Return the (x, y) coordinate for the center point of the cell that contains the specified text.  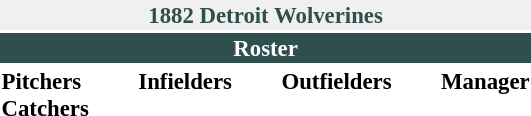
Roster (266, 48)
1882 Detroit Wolverines (266, 15)
